Identify which cell holds the provided text, then report its [X, Y] central coordinate. 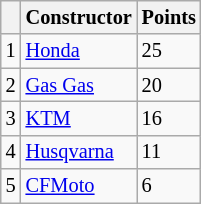
Gas Gas [79, 85]
Honda [79, 51]
4 [11, 152]
CFMoto [79, 186]
Points [169, 17]
5 [11, 186]
Constructor [79, 17]
Husqvarna [79, 152]
11 [169, 152]
2 [11, 85]
6 [169, 186]
1 [11, 51]
3 [11, 118]
25 [169, 51]
20 [169, 85]
16 [169, 118]
KTM [79, 118]
